From the cell containing the given text, extract its center point as [x, y] coordinate. 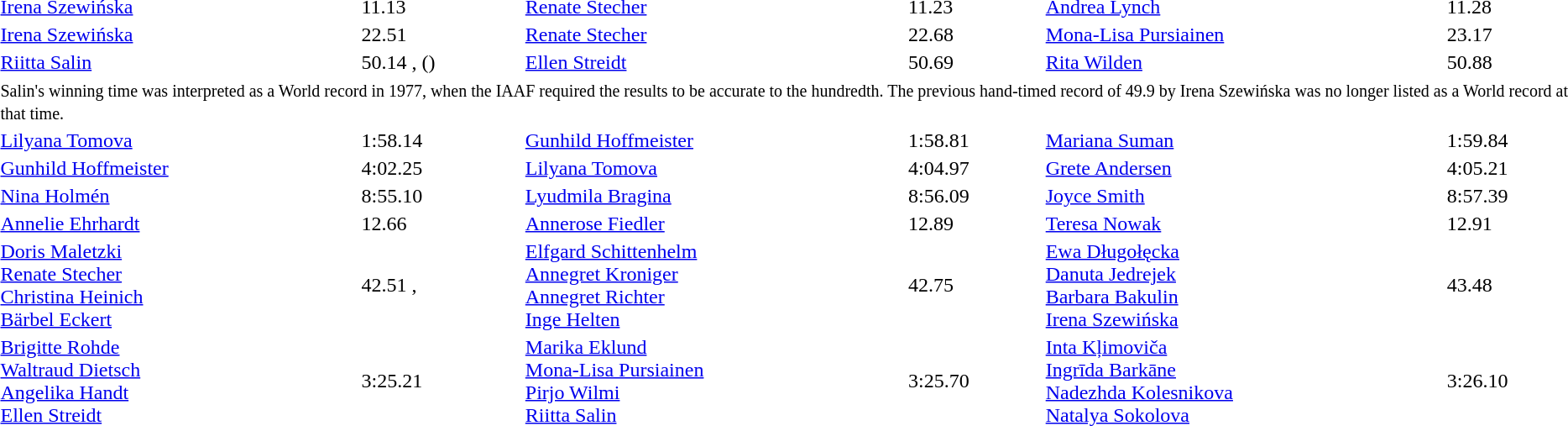
Rita Wilden [1244, 62]
Ellen Streidt [713, 62]
8:56.09 [975, 196]
12.89 [975, 224]
50.69 [975, 62]
Gunhild Hoffmeister [713, 140]
Ewa DługołęckaDanuta JedrejekBarbara BakulinIrena Szewińska [1244, 286]
8:55.10 [441, 196]
1:58.81 [975, 140]
1:58.14 [441, 140]
Teresa Nowak [1244, 224]
Annerose Fiedler [713, 224]
Joyce Smith [1244, 196]
22.51 [441, 34]
42.51 , [441, 286]
Renate Stecher [713, 34]
4:02.25 [441, 168]
Elfgard SchittenhelmAnnegret KronigerAnnegret RichterInge Helten [713, 286]
Mariana Suman [1244, 140]
42.75 [975, 286]
Mona-Lisa Pursiainen [1244, 34]
Lilyana Tomova [713, 168]
12.66 [441, 224]
4:04.97 [975, 168]
50.14 , () [441, 62]
22.68 [975, 34]
Lyudmila Bragina [713, 196]
Grete Andersen [1244, 168]
